For the text-containing cell, return its midpoint in [X, Y] coordinate format. 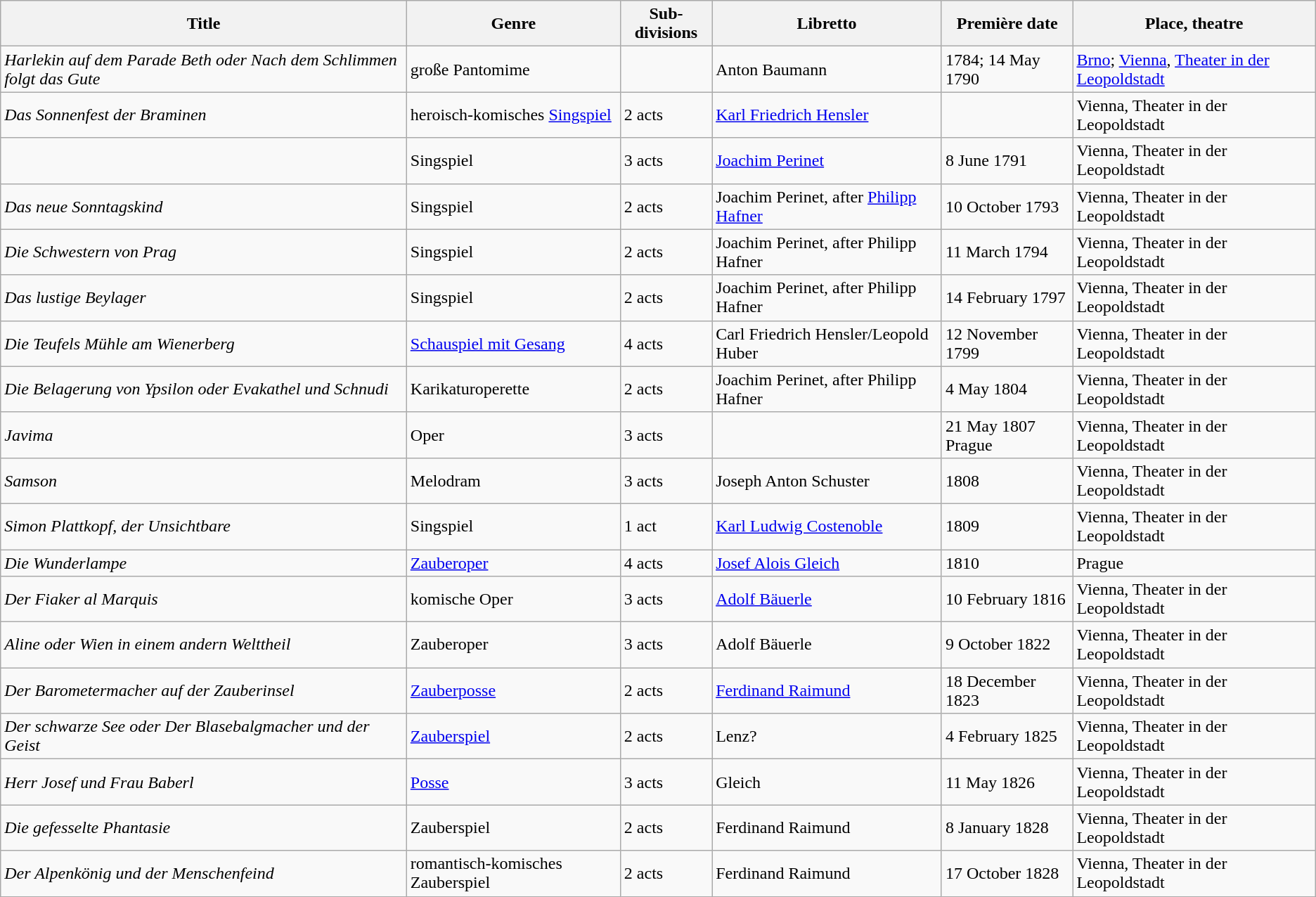
10 February 1816 [1007, 599]
17 October 1828 [1007, 873]
Oper [513, 434]
8 January 1828 [1007, 828]
Harlekin auf dem Parade Beth oder Nach dem Schlimmen folgt das Gute [204, 69]
10 October 1793 [1007, 207]
4 May 1804 [1007, 389]
1808 [1007, 481]
12 November 1799 [1007, 343]
komische Oper [513, 599]
Prague [1194, 563]
Sub­divisions [666, 24]
1809 [1007, 526]
Gleich [827, 782]
9 October 1822 [1007, 645]
Anton Baumann [827, 69]
Herr Josef und Frau Baberl [204, 782]
Libretto [827, 24]
Posse [513, 782]
Der Fiaker al Marquis [204, 599]
21 May 1807 Prague [1007, 434]
Première date [1007, 24]
Joseph Anton Schuster [827, 481]
4 February 1825 [1007, 737]
Place, theatre [1194, 24]
Die Teufels Mühle am Wienerberg [204, 343]
Javima [204, 434]
Carl Friedrich Hensler/Leopold Huber [827, 343]
Das neue Sonntagskind [204, 207]
Das lustige Beylager [204, 298]
11 May 1826 [1007, 782]
Die gefesselte Phantasie [204, 828]
18 December 1823 [1007, 690]
1810 [1007, 563]
Melodram [513, 481]
Der schwarze See oder Der Blasebalgmacher und der Geist [204, 737]
Simon Plattkopf, der Unsichtbare [204, 526]
heroisch-komisches Singspiel [513, 115]
1 act [666, 526]
Zauberposse [513, 690]
Title [204, 24]
Samson [204, 481]
Joachim Perinet [827, 160]
Genre [513, 24]
Die Belagerung von Ypsilon oder Evakathel und Schnudi [204, 389]
Karikaturoperette [513, 389]
1784; 14 May 1790 [1007, 69]
große Pantomime [513, 69]
Der Barometermacher auf der Zauberinsel [204, 690]
Brno; Vienna, Theater in der Leopoldstadt [1194, 69]
11 March 1794 [1007, 252]
Aline oder Wien in einem andern Welttheil [204, 645]
Die Wunderlampe [204, 563]
Karl Friedrich Hensler [827, 115]
Lenz? [827, 737]
romantisch-komisches Zauberspiel [513, 873]
Josef Alois Gleich [827, 563]
8 June 1791 [1007, 160]
Schauspiel mit Gesang [513, 343]
Die Schwestern von Prag [204, 252]
Das Sonnenfest der Braminen [204, 115]
Der Alpenkönig und der Menschenfeind [204, 873]
14 February 1797 [1007, 298]
Karl Ludwig Costenoble [827, 526]
